Search for the cell housing the specified text and yield its (x, y) center coordinate. 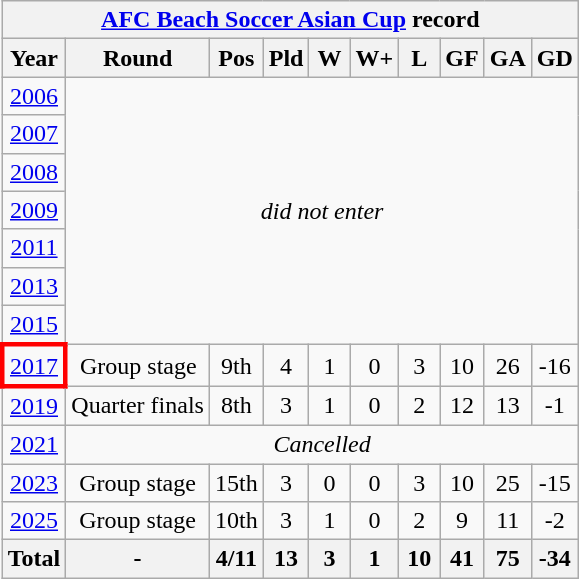
26 (508, 366)
-34 (554, 559)
15th (236, 483)
Pos (236, 58)
12 (462, 406)
41 (462, 559)
W (330, 58)
AFC Beach Soccer Asian Cup record (290, 20)
4 (286, 366)
GD (554, 58)
25 (508, 483)
2011 (34, 248)
9th (236, 366)
-1 (554, 406)
2006 (34, 96)
- (138, 559)
2025 (34, 521)
Total (34, 559)
4/11 (236, 559)
2009 (34, 210)
2021 (34, 444)
2008 (34, 172)
2019 (34, 406)
-16 (554, 366)
W+ (374, 58)
L (420, 58)
9 (462, 521)
8th (236, 406)
-2 (554, 521)
2015 (34, 325)
2017 (34, 366)
did not enter (322, 211)
Cancelled (322, 444)
10th (236, 521)
75 (508, 559)
Round (138, 58)
11 (508, 521)
Year (34, 58)
2013 (34, 286)
2007 (34, 134)
GF (462, 58)
2023 (34, 483)
Pld (286, 58)
GA (508, 58)
-15 (554, 483)
Quarter finals (138, 406)
